Determine the [X, Y] coordinate at the center of the cell enclosing the given text.  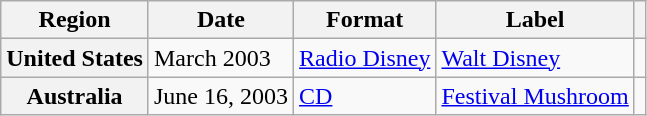
Format [365, 20]
Walt Disney [535, 58]
Radio Disney [365, 58]
Festival Mushroom [535, 96]
Region [75, 20]
June 16, 2003 [220, 96]
March 2003 [220, 58]
United States [75, 58]
Date [220, 20]
CD [365, 96]
Australia [75, 96]
Label [535, 20]
